Identify which cell holds the provided text, then report its [x, y] central coordinate. 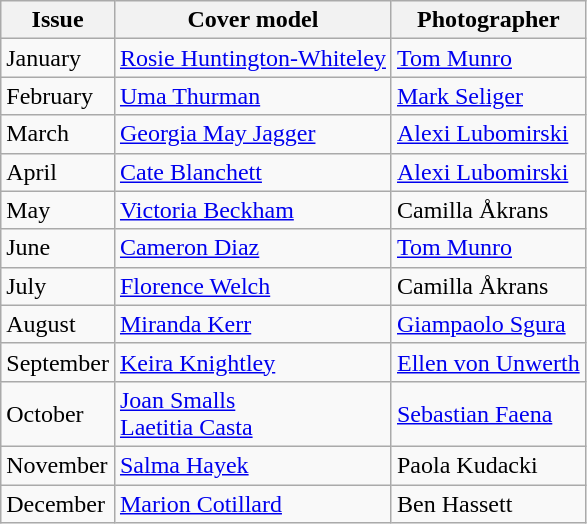
January [58, 58]
Ellen von Unwerth [488, 362]
August [58, 324]
November [58, 465]
October [58, 414]
Keira Knightley [252, 362]
March [58, 134]
Florence Welch [252, 286]
September [58, 362]
Marion Cotillard [252, 503]
Salma Hayek [252, 465]
Victoria Beckham [252, 210]
Sebastian Faena [488, 414]
Issue [58, 20]
Cate Blanchett [252, 172]
Giampaolo Sgura [488, 324]
July [58, 286]
Mark Seliger [488, 96]
Rosie Huntington-Whiteley [252, 58]
Georgia May Jagger [252, 134]
Photographer [488, 20]
April [58, 172]
Paola Kudacki [488, 465]
December [58, 503]
February [58, 96]
Cameron Diaz [252, 248]
Joan SmallsLaetitia Casta [252, 414]
Cover model [252, 20]
June [58, 248]
Uma Thurman [252, 96]
Ben Hassett [488, 503]
Miranda Kerr [252, 324]
May [58, 210]
